Provide the (x, y) coordinate of the cell's center where the given text is located.  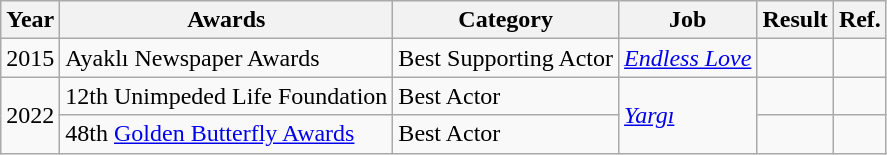
Ref. (860, 20)
Job (688, 20)
Yargı (688, 115)
48th Golden Butterfly Awards (226, 134)
Endless Love (688, 58)
Best Supporting Actor (506, 58)
2022 (30, 115)
Year (30, 20)
Awards (226, 20)
Category (506, 20)
2015 (30, 58)
Result (795, 20)
12th Unimpeded Life Foundation (226, 96)
Ayaklı Newspaper Awards (226, 58)
